Capture the cell that displays the provided text and extract its (X, Y) central coordinate. 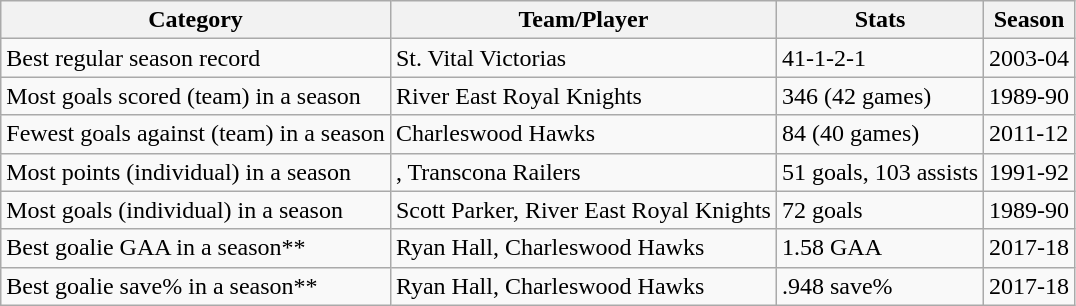
, Transcona Railers (583, 172)
72 goals (880, 210)
Best goalie GAA in a season** (196, 248)
Most points (individual) in a season (196, 172)
2011-12 (1030, 134)
Most goals scored (team) in a season (196, 96)
51 goals, 103 assists (880, 172)
41-1-2-1 (880, 58)
Best regular season record (196, 58)
Team/Player (583, 20)
.948 save% (880, 286)
St. Vital Victorias (583, 58)
1.58 GAA (880, 248)
Most goals (individual) in a season (196, 210)
84 (40 games) (880, 134)
Category (196, 20)
Charleswood Hawks (583, 134)
346 (42 games) (880, 96)
Season (1030, 20)
Fewest goals against (team) in a season (196, 134)
Stats (880, 20)
Best goalie save% in a season** (196, 286)
Scott Parker, River East Royal Knights (583, 210)
2003-04 (1030, 58)
River East Royal Knights (583, 96)
1991-92 (1030, 172)
